Find where the given text appears and provide that cell's center as [X, Y] coordinate. 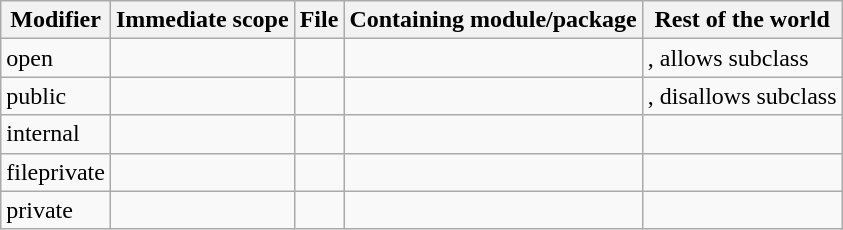
private [56, 210]
Immediate scope [202, 20]
, allows subclass [742, 58]
Rest of the world [742, 20]
open [56, 58]
File [319, 20]
internal [56, 134]
, disallows subclass [742, 96]
Containing module/package [493, 20]
fileprivate [56, 172]
public [56, 96]
Modifier [56, 20]
